Scan for the cell matching the given text and deliver its (x, y) coordinate at center. 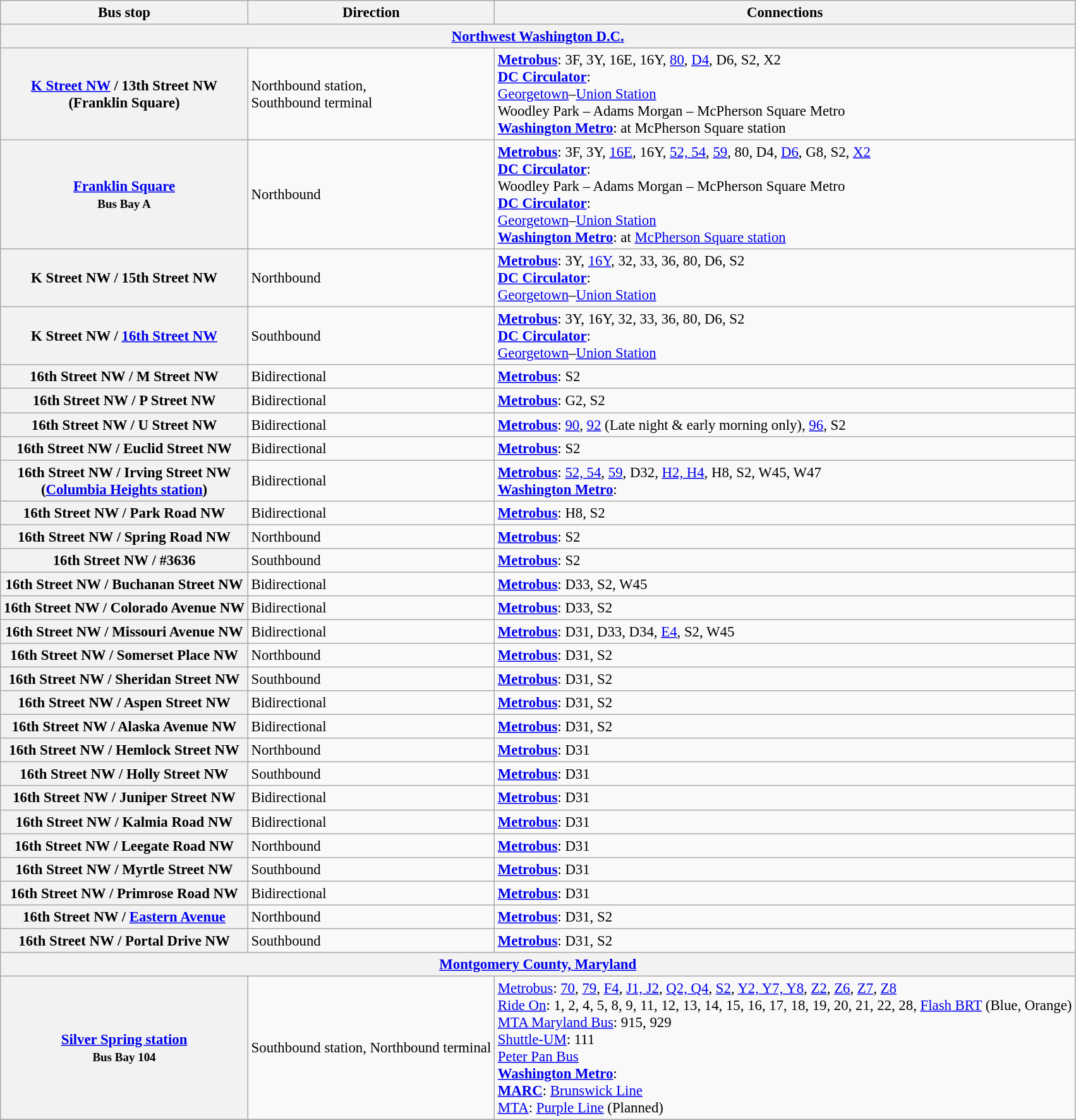
K Street NW / 15th Street NW (124, 278)
16th Street NW / Juniper Street NW (124, 798)
Silver Spring stationBus Bay 104 (124, 1048)
16th Street NW / Primrose Road NW (124, 893)
Metrobus: 90, 92 (Late night & early morning only), 96, S2 (785, 425)
Northbound station,Southbound terminal (371, 94)
16th Street NW / Portal Drive NW (124, 940)
16th Street NW / Kalmia Road NW (124, 822)
Northwest Washington D.C. (538, 37)
16th Street NW / Leegate Road NW (124, 846)
K Street NW / 13th Street NW(Franklin Square) (124, 94)
Metrobus: D33, S2, W45 (785, 584)
16th Street NW / Hemlock Street NW (124, 750)
16th Street NW / Sheridan Street NW (124, 679)
16th Street NW / Missouri Avenue NW (124, 631)
16th Street NW / Spring Road NW (124, 537)
16th Street NW / Aspen Street NW (124, 703)
Direction (371, 13)
Metrobus: H8, S2 (785, 513)
16th Street NW / U Street NW (124, 425)
16th Street NW / Colorado Avenue NW (124, 608)
16th Street NW / Somerset Place NW (124, 655)
16th Street NW / P Street NW (124, 401)
16th Street NW / Irving Street NW(Columbia Heights station) (124, 480)
Bus stop (124, 13)
Metrobus: 52, 54, 59, D32, H2, H4, H8, S2, W45, W47 Washington Metro: (785, 480)
K Street NW / 16th Street NW (124, 336)
16th Street NW / Park Road NW (124, 513)
Metrobus: D33, S2 (785, 608)
16th Street NW / Holly Street NW (124, 774)
16th Street NW / Eastern Avenue (124, 917)
Franklin SquareBus Bay A (124, 195)
16th Street NW / #3636 (124, 561)
16th Street NW / Buchanan Street NW (124, 584)
16th Street NW / Alaska Avenue NW (124, 727)
Connections (785, 13)
Montgomery County, Maryland (538, 965)
Metrobus: D31, D33, D34, E4, S2, W45 (785, 631)
Southbound station, Northbound terminal (371, 1048)
16th Street NW / M Street NW (124, 377)
Metrobus: G2, S2 (785, 401)
16th Street NW / Euclid Street NW (124, 448)
16th Street NW / Myrtle Street NW (124, 869)
